Find where the given text appears and provide that cell's center as (X, Y) coordinate. 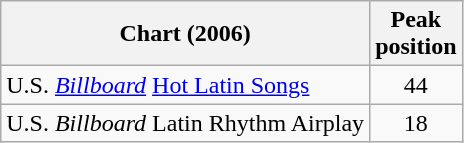
U.S. Billboard Latin Rhythm Airplay (186, 123)
44 (416, 85)
Peakposition (416, 34)
18 (416, 123)
Chart (2006) (186, 34)
U.S. Billboard Hot Latin Songs (186, 85)
